Extract the [x, y] coordinate from the center of the cell holding the provided text.  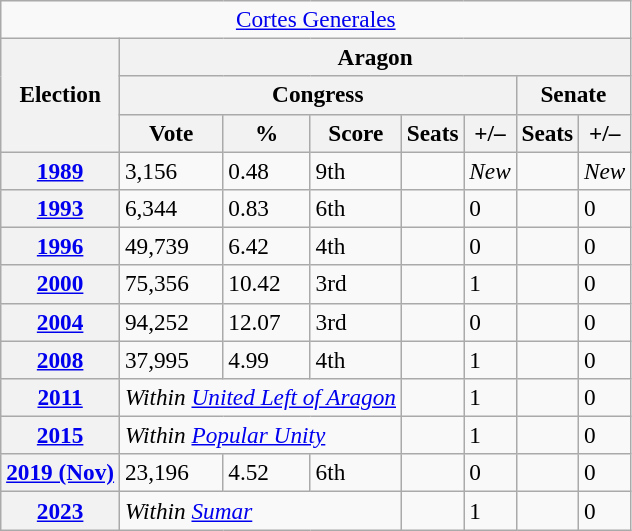
23,196 [170, 473]
Within Sumar [260, 510]
Aragon [374, 57]
75,356 [170, 284]
6,344 [170, 208]
0.83 [266, 208]
3,156 [170, 170]
49,739 [170, 246]
94,252 [170, 322]
9th [356, 170]
2019 (Nov) [60, 473]
2015 [60, 435]
6.42 [266, 246]
0.48 [266, 170]
2023 [60, 510]
12.07 [266, 322]
1993 [60, 208]
Senate [574, 95]
2000 [60, 284]
Election [60, 94]
Vote [170, 133]
2011 [60, 397]
10.42 [266, 284]
1989 [60, 170]
% [266, 133]
Score [356, 133]
2004 [60, 322]
Cortes Generales [316, 19]
2008 [60, 359]
1996 [60, 246]
Within Popular Unity [260, 435]
37,995 [170, 359]
4.99 [266, 359]
Congress [318, 95]
4.52 [266, 473]
Within United Left of Aragon [260, 397]
